Capture the cell that displays the provided text and extract its (x, y) central coordinate. 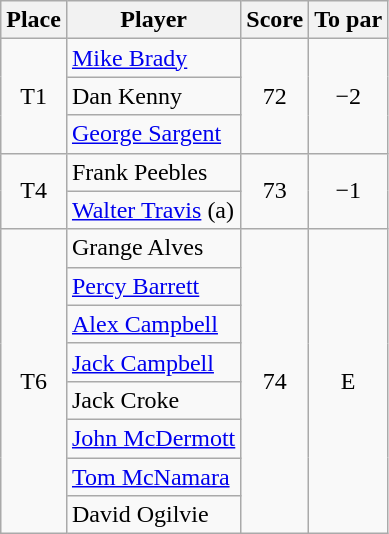
David Ogilvie (153, 515)
Alex Campbell (153, 324)
Frank Peebles (153, 172)
Percy Barrett (153, 286)
John McDermott (153, 438)
To par (348, 20)
Mike Brady (153, 58)
−1 (348, 191)
T4 (34, 191)
T6 (34, 381)
74 (275, 381)
T1 (34, 96)
Dan Kenny (153, 96)
Place (34, 20)
Score (275, 20)
Player (153, 20)
73 (275, 191)
−2 (348, 96)
Walter Travis (a) (153, 210)
Tom McNamara (153, 477)
Grange Alves (153, 248)
Jack Croke (153, 400)
George Sargent (153, 134)
Jack Campbell (153, 362)
E (348, 381)
72 (275, 96)
